Return (x, y) of the center of cell containing provided text 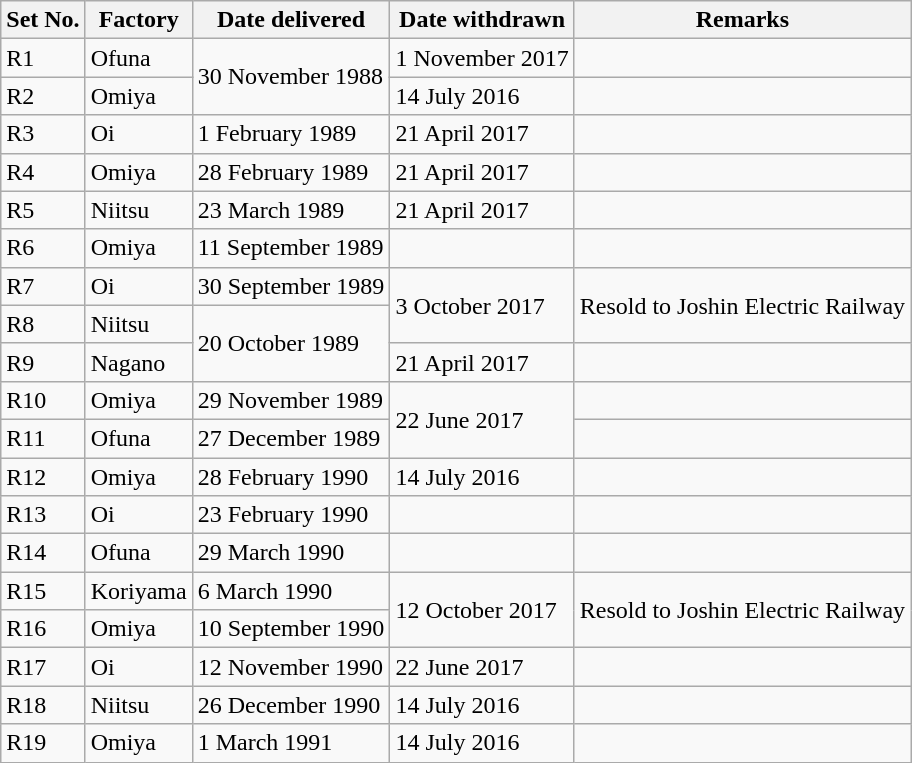
10 September 1990 (291, 629)
12 November 1990 (291, 667)
R13 (43, 515)
R8 (43, 324)
Koriyama (138, 591)
R6 (43, 248)
11 September 1989 (291, 248)
28 February 1989 (291, 172)
20 October 1989 (291, 343)
R9 (43, 362)
R7 (43, 286)
R14 (43, 553)
R4 (43, 172)
3 October 2017 (482, 305)
12 October 2017 (482, 610)
30 September 1989 (291, 286)
30 November 1988 (291, 77)
R1 (43, 58)
R10 (43, 400)
29 March 1990 (291, 553)
R16 (43, 629)
R15 (43, 591)
28 February 1990 (291, 477)
23 February 1990 (291, 515)
R17 (43, 667)
29 November 1989 (291, 400)
R5 (43, 210)
Date withdrawn (482, 20)
R11 (43, 438)
R18 (43, 705)
1 November 2017 (482, 58)
Set No. (43, 20)
R2 (43, 96)
R12 (43, 477)
6 March 1990 (291, 591)
Remarks (742, 20)
R3 (43, 134)
Date delivered (291, 20)
Factory (138, 20)
26 December 1990 (291, 705)
23 March 1989 (291, 210)
27 December 1989 (291, 438)
1 February 1989 (291, 134)
Nagano (138, 362)
1 March 1991 (291, 743)
R19 (43, 743)
